Provide the [X, Y] coordinate of the cell's center where the given text is located.  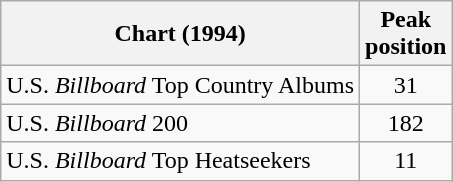
11 [406, 161]
U.S. Billboard 200 [180, 123]
U.S. Billboard Top Heatseekers [180, 161]
Peakposition [406, 34]
Chart (1994) [180, 34]
182 [406, 123]
31 [406, 85]
U.S. Billboard Top Country Albums [180, 85]
